From the cell containing the given text, extract its center point as (x, y) coordinate. 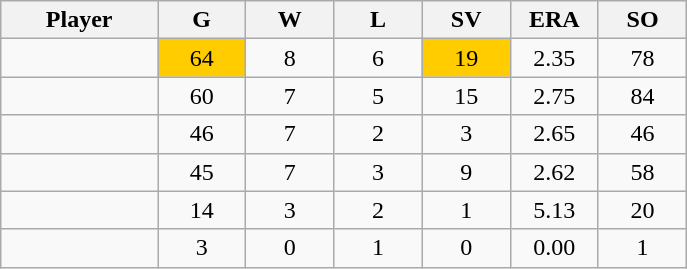
64 (202, 58)
2.75 (554, 96)
15 (466, 96)
19 (466, 58)
5.13 (554, 210)
60 (202, 96)
Player (80, 20)
0.00 (554, 248)
45 (202, 172)
2.62 (554, 172)
78 (642, 58)
5 (378, 96)
G (202, 20)
8 (290, 58)
W (290, 20)
2.65 (554, 134)
ERA (554, 20)
58 (642, 172)
20 (642, 210)
2.35 (554, 58)
9 (466, 172)
SO (642, 20)
14 (202, 210)
6 (378, 58)
SV (466, 20)
84 (642, 96)
L (378, 20)
